Locate the cell with the specified text and output its (X, Y) center coordinate. 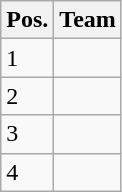
3 (28, 134)
2 (28, 96)
Pos. (28, 20)
4 (28, 172)
1 (28, 58)
Team (88, 20)
